Output the [X, Y] coordinate of the center of the cell containing the given text.  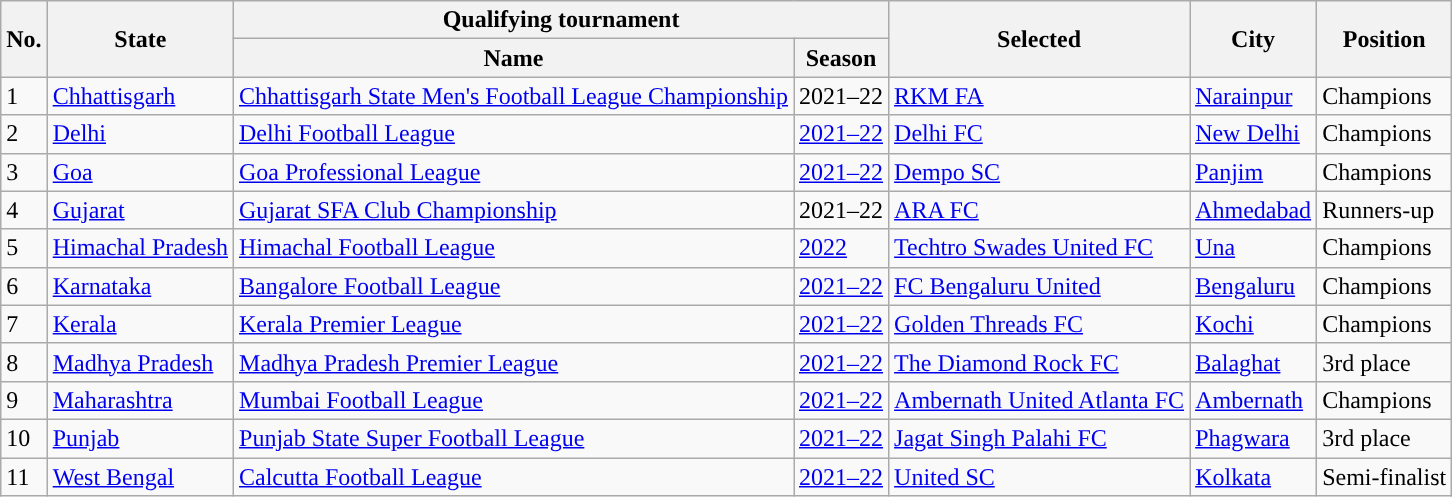
Kerala Premier League [514, 324]
Punjab State Super Football League [514, 438]
3 [24, 172]
10 [24, 438]
Kochi [1254, 324]
2 [24, 134]
Narainpur [1254, 96]
West Bengal [140, 477]
No. [24, 39]
Runners-up [1384, 210]
Delhi FC [1040, 134]
9 [24, 400]
United SC [1040, 477]
Season [842, 58]
Semi-finalist [1384, 477]
Balaghat [1254, 362]
New Delhi [1254, 134]
Madhya Pradesh [140, 362]
Techtro Swades United FC [1040, 248]
Selected [1040, 39]
Chhattisgarh [140, 96]
Himachal Pradesh [140, 248]
City [1254, 39]
1 [24, 96]
Ahmedabad [1254, 210]
Panjim [1254, 172]
Delhi Football League [514, 134]
Goa Professional League [514, 172]
6 [24, 286]
Delhi [140, 134]
5 [24, 248]
Himachal Football League [514, 248]
ARA FC [1040, 210]
Madhya Pradesh Premier League [514, 362]
Jagat Singh Palahi FC [1040, 438]
Karnataka [140, 286]
Calcutta Football League [514, 477]
Name [514, 58]
Punjab [140, 438]
Bangalore Football League [514, 286]
RKM FA [1040, 96]
State [140, 39]
Gujarat [140, 210]
Chhattisgarh State Men's Football League Championship [514, 96]
Kolkata [1254, 477]
Maharashtra [140, 400]
Qualifying tournament [562, 20]
Kerala [140, 324]
Ambernath United Atlanta FC [1040, 400]
8 [24, 362]
11 [24, 477]
Bengaluru [1254, 286]
Gujarat SFA Club Championship [514, 210]
Goa [140, 172]
Mumbai Football League [514, 400]
The Diamond Rock FC [1040, 362]
4 [24, 210]
Dempo SC [1040, 172]
Golden Threads FC [1040, 324]
Ambernath [1254, 400]
Una [1254, 248]
Phagwara [1254, 438]
7 [24, 324]
2022 [842, 248]
FC Bengaluru United [1040, 286]
Position [1384, 39]
